Return the [x, y] coordinate for the center point of the cell that contains the specified text.  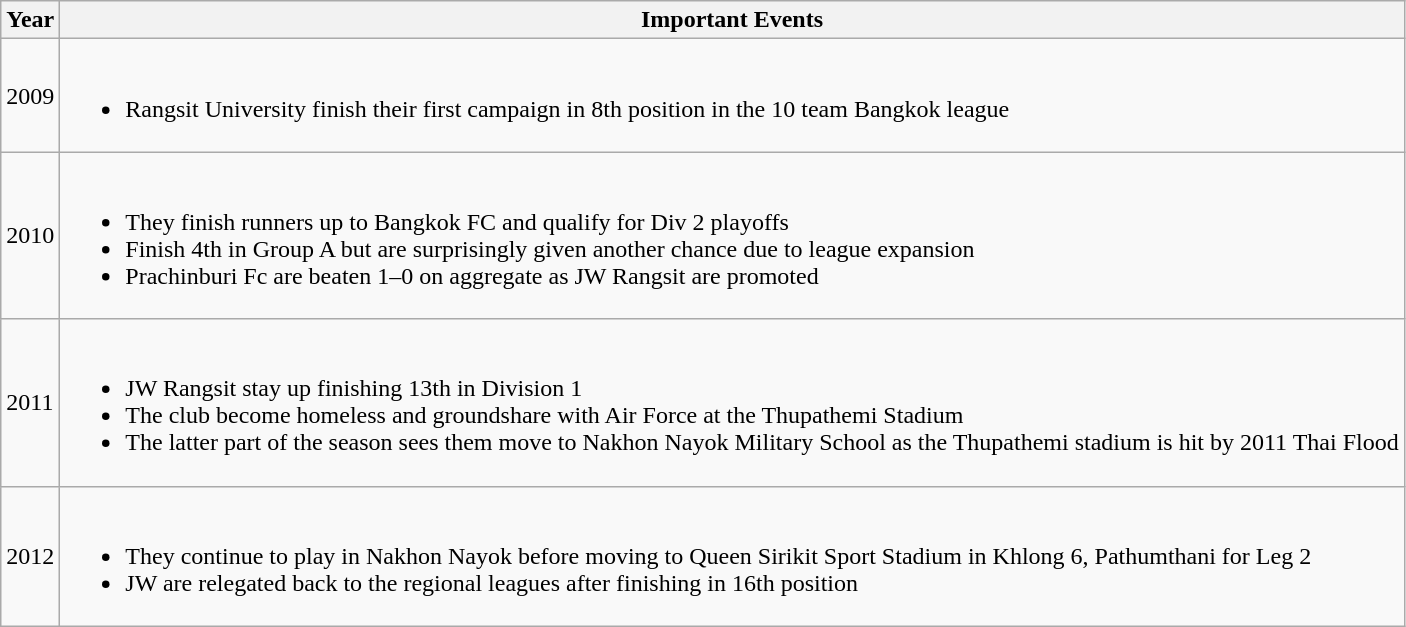
Important Events [732, 20]
Year [30, 20]
Rangsit University finish their first campaign in 8th position in the 10 team Bangkok league [732, 96]
2011 [30, 402]
2012 [30, 556]
2009 [30, 96]
2010 [30, 236]
